Provide the (x, y) coordinate of the cell's center where the given text is located.  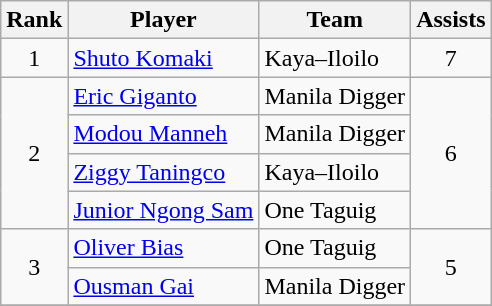
5 (451, 267)
Shuto Komaki (164, 58)
Junior Ngong Sam (164, 210)
6 (451, 153)
3 (34, 267)
1 (34, 58)
Modou Manneh (164, 134)
Eric Giganto (164, 96)
Oliver Bias (164, 248)
Player (164, 20)
Rank (34, 20)
Team (335, 20)
Ziggy Taningco (164, 172)
Ousman Gai (164, 286)
7 (451, 58)
2 (34, 153)
Assists (451, 20)
